Scan for the cell matching the given text and deliver its (x, y) coordinate at center. 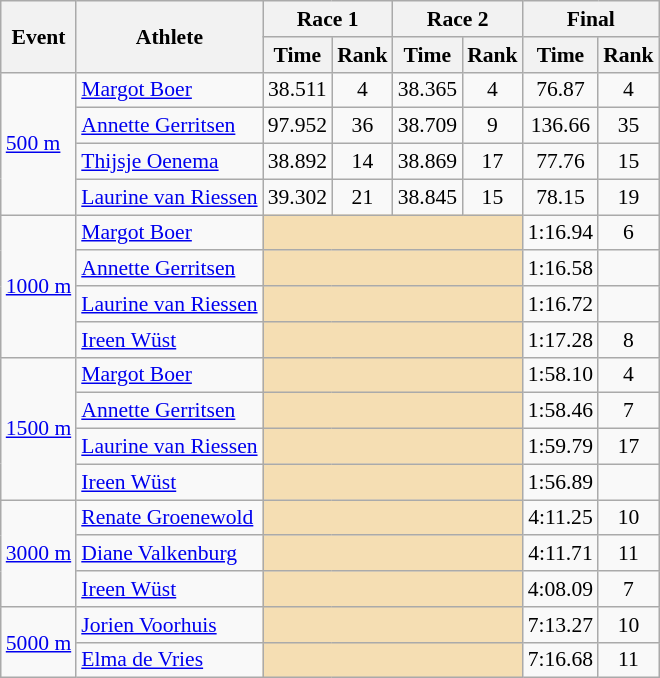
Race 2 (458, 19)
136.66 (560, 126)
Final (591, 19)
14 (362, 162)
38.365 (428, 90)
1:16.58 (560, 269)
39.302 (298, 197)
1:58.46 (560, 411)
Event (38, 36)
1:59.79 (560, 447)
78.15 (560, 197)
38.869 (428, 162)
38.892 (298, 162)
19 (628, 197)
Elma de Vries (169, 660)
97.952 (298, 126)
38.845 (428, 197)
38.511 (298, 90)
76.87 (560, 90)
8 (628, 340)
35 (628, 126)
9 (492, 126)
36 (362, 126)
21 (362, 197)
Athlete (169, 36)
7:16.68 (560, 660)
6 (628, 233)
500 m (38, 143)
3000 m (38, 554)
Jorien Voorhuis (169, 625)
Thijsje Oenema (169, 162)
77.76 (560, 162)
4:11.25 (560, 518)
1:56.89 (560, 482)
Renate Groenewold (169, 518)
38.709 (428, 126)
1:16.94 (560, 233)
4:11.71 (560, 554)
7:13.27 (560, 625)
5000 m (38, 642)
Diane Valkenburg (169, 554)
1500 m (38, 428)
4:08.09 (560, 589)
Race 1 (328, 19)
1000 m (38, 286)
1:16.72 (560, 304)
1:17.28 (560, 340)
1:58.10 (560, 375)
